Return the (X, Y) coordinate for the center point of the cell that contains the specified text.  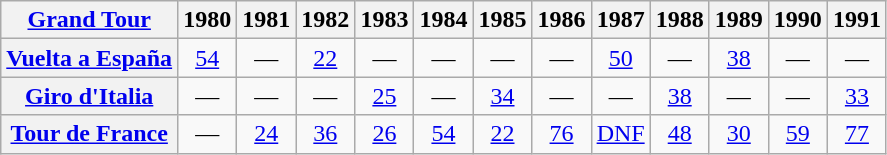
1991 (856, 20)
77 (856, 134)
30 (738, 134)
25 (384, 96)
1980 (208, 20)
1985 (502, 20)
1982 (326, 20)
48 (680, 134)
Tour de France (90, 134)
1983 (384, 20)
Vuelta a España (90, 58)
33 (856, 96)
1987 (620, 20)
1984 (444, 20)
59 (798, 134)
1988 (680, 20)
Grand Tour (90, 20)
76 (562, 134)
1990 (798, 20)
1986 (562, 20)
26 (384, 134)
24 (266, 134)
34 (502, 96)
1981 (266, 20)
Giro d'Italia (90, 96)
DNF (620, 134)
50 (620, 58)
1989 (738, 20)
36 (326, 134)
